Extract the [x, y] coordinate from the center of the cell holding the provided text.  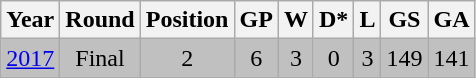
2017 [30, 58]
L [368, 20]
149 [404, 58]
W [296, 20]
D* [333, 20]
6 [256, 58]
0 [333, 58]
GA [452, 20]
2 [187, 58]
141 [452, 58]
Final [100, 58]
GP [256, 20]
GS [404, 20]
Position [187, 20]
Round [100, 20]
Year [30, 20]
